Return (X, Y) of the center of cell containing provided text 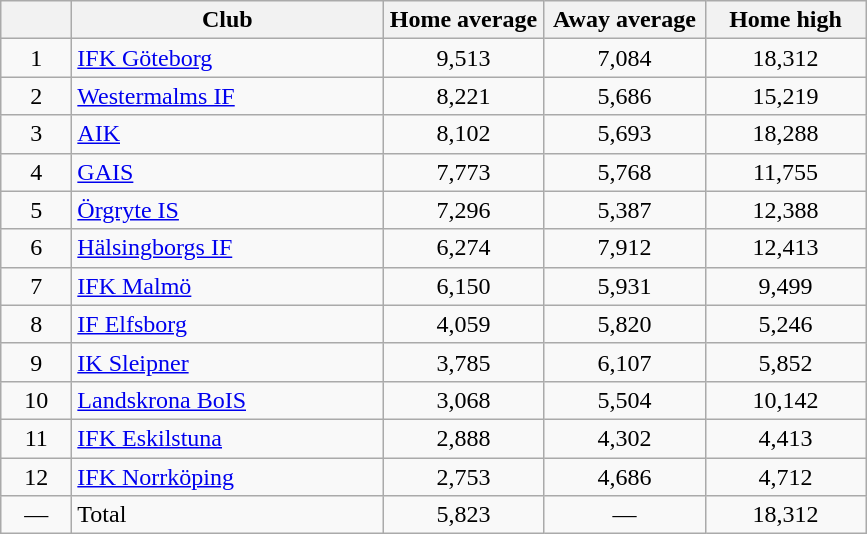
15,219 (786, 96)
11 (36, 438)
10,142 (786, 400)
9,499 (786, 286)
1 (36, 58)
3,785 (464, 362)
5,504 (624, 400)
4 (36, 172)
5,931 (624, 286)
Club (228, 20)
12,388 (786, 210)
9,513 (464, 58)
10 (36, 400)
12,413 (786, 248)
6,107 (624, 362)
IK Sleipner (228, 362)
6 (36, 248)
5,852 (786, 362)
2 (36, 96)
5,693 (624, 134)
9 (36, 362)
12 (36, 477)
5,686 (624, 96)
4,059 (464, 324)
IFK Göteborg (228, 58)
8,102 (464, 134)
2,753 (464, 477)
Home average (464, 20)
11,755 (786, 172)
Landskrona BoIS (228, 400)
IFK Eskilstuna (228, 438)
7,912 (624, 248)
6,274 (464, 248)
5,820 (624, 324)
5 (36, 210)
2,888 (464, 438)
6,150 (464, 286)
5,246 (786, 324)
3,068 (464, 400)
4,686 (624, 477)
GAIS (228, 172)
4,302 (624, 438)
Örgryte IS (228, 210)
4,413 (786, 438)
7,084 (624, 58)
7,296 (464, 210)
8,221 (464, 96)
IFK Norrköping (228, 477)
18,288 (786, 134)
4,712 (786, 477)
5,823 (464, 515)
8 (36, 324)
Home high (786, 20)
Away average (624, 20)
IFK Malmö (228, 286)
5,768 (624, 172)
7 (36, 286)
Westermalms IF (228, 96)
AIK (228, 134)
5,387 (624, 210)
Total (228, 515)
IF Elfsborg (228, 324)
Hälsingborgs IF (228, 248)
3 (36, 134)
7,773 (464, 172)
